Provide the (x, y) coordinate of the cell's center where the given text is located.  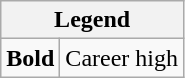
Bold (30, 58)
Career high (122, 58)
Legend (92, 20)
